Return the [X, Y] coordinate for the center point of the cell that contains the specified text.  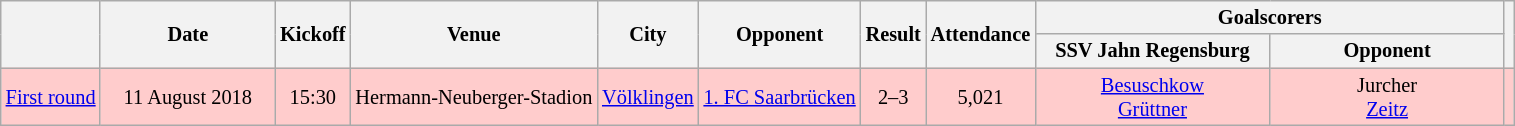
Date [188, 34]
15:30 [312, 97]
Völklingen [648, 97]
City [648, 34]
11 August 2018 [188, 97]
Attendance [980, 34]
Besuschkow Grüttner [1152, 97]
SSV Jahn Regensburg [1152, 51]
5,021 [980, 97]
Jurcher Zeitz [1388, 97]
2–3 [894, 97]
Result [894, 34]
Goalscorers [1270, 17]
Kickoff [312, 34]
Venue [474, 34]
First round [51, 97]
Hermann-Neuberger-Stadion [474, 97]
1. FC Saarbrücken [780, 97]
